Find where the given text appears and provide that cell's center as [X, Y] coordinate. 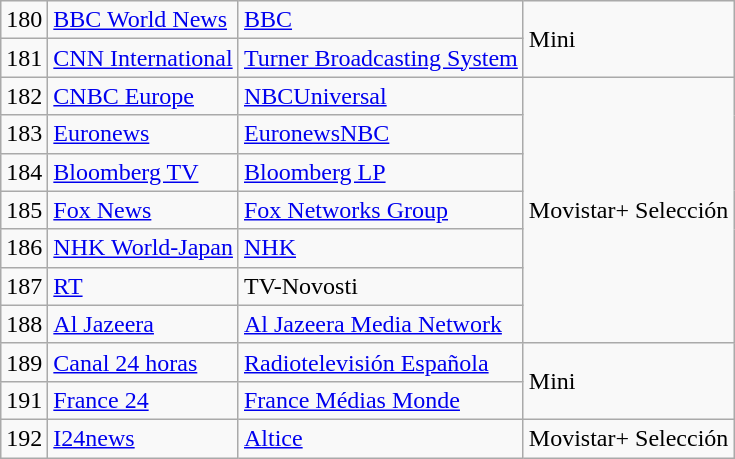
Al Jazeera Media Network [380, 324]
Bloomberg LP [380, 172]
NHK [380, 248]
191 [24, 400]
EuronewsNBC [380, 134]
180 [24, 20]
189 [24, 362]
CNBC Europe [144, 96]
181 [24, 58]
188 [24, 324]
184 [24, 172]
Altice [380, 438]
France Médias Monde [380, 400]
186 [24, 248]
I24news [144, 438]
Canal 24 horas [144, 362]
NBCUniversal [380, 96]
NHK World-Japan [144, 248]
192 [24, 438]
Radiotelevisión Española [380, 362]
Fox News [144, 210]
RT [144, 286]
Fox Networks Group [380, 210]
182 [24, 96]
France 24 [144, 400]
187 [24, 286]
Bloomberg TV [144, 172]
Al Jazeera [144, 324]
BBC [380, 20]
183 [24, 134]
Euronews [144, 134]
TV-Novosti [380, 286]
Turner Broadcasting System [380, 58]
185 [24, 210]
BBC World News [144, 20]
CNN International [144, 58]
